Capture the cell that displays the provided text and extract its [x, y] central coordinate. 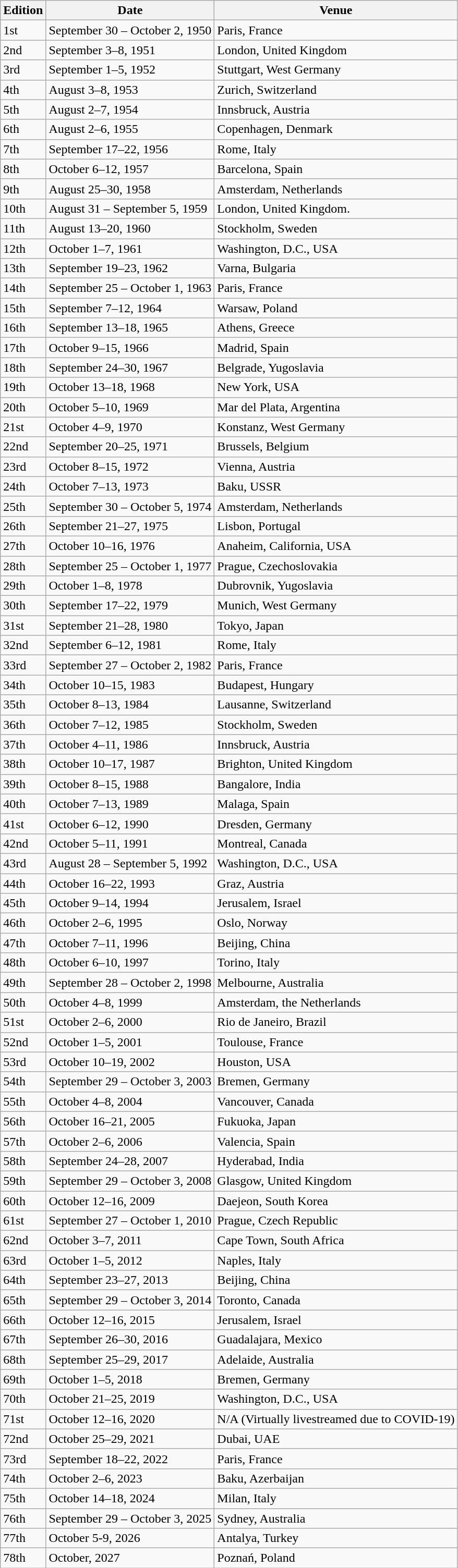
77th [23, 1538]
65th [23, 1300]
October 9–14, 1994 [130, 903]
August 13–20, 1960 [130, 228]
Edition [23, 10]
August 28 – September 5, 1992 [130, 863]
October 5–10, 1969 [130, 407]
London, United Kingdom [336, 50]
10th [23, 209]
58th [23, 1161]
October 1–5, 2018 [130, 1379]
September 26–30, 2016 [130, 1340]
October 7–11, 1996 [130, 943]
13th [23, 268]
Date [130, 10]
15th [23, 308]
September 17–22, 1956 [130, 149]
Toulouse, France [336, 1042]
67th [23, 1340]
Naples, Italy [336, 1260]
62nd [23, 1241]
Dubrovnik, Yugoslavia [336, 586]
August 25–30, 1958 [130, 189]
London, United Kingdom. [336, 209]
Adelaide, Australia [336, 1359]
October 10–17, 1987 [130, 764]
Prague, Czech Republic [336, 1221]
2nd [23, 50]
48th [23, 963]
Brighton, United Kingdom [336, 764]
September 21–27, 1975 [130, 526]
September 1–5, 1952 [130, 70]
28th [23, 566]
October 1–7, 1961 [130, 249]
53rd [23, 1062]
36th [23, 725]
5th [23, 109]
October 5–11, 1991 [130, 843]
October 1–5, 2001 [130, 1042]
74th [23, 1478]
11th [23, 228]
October 12–16, 2009 [130, 1200]
October 14–18, 2024 [130, 1498]
Tokyo, Japan [336, 626]
26th [23, 526]
October 4–8, 2004 [130, 1101]
September 19–23, 1962 [130, 268]
October 1–8, 1978 [130, 586]
59th [23, 1181]
78th [23, 1558]
October 12–16, 2015 [130, 1320]
52nd [23, 1042]
Oslo, Norway [336, 923]
Daejeon, South Korea [336, 1200]
44th [23, 884]
September 3–8, 1951 [130, 50]
August 31 – September 5, 1959 [130, 209]
Graz, Austria [336, 884]
Antalya, Turkey [336, 1538]
25th [23, 506]
October 9–15, 1966 [130, 348]
Vienna, Austria [336, 467]
October 1–5, 2012 [130, 1260]
19th [23, 387]
October 7–13, 1989 [130, 804]
39th [23, 784]
16th [23, 328]
14th [23, 288]
August 2–6, 1955 [130, 129]
October 6–10, 1997 [130, 963]
Glasgow, United Kingdom [336, 1181]
October 4–9, 1970 [130, 427]
September 30 – October 2, 1950 [130, 30]
33rd [23, 665]
12th [23, 249]
Lisbon, Portugal [336, 526]
27th [23, 546]
September 29 – October 3, 2003 [130, 1082]
September 6–12, 1981 [130, 645]
September 17–22, 1979 [130, 606]
73rd [23, 1459]
57th [23, 1141]
Stuttgart, West Germany [336, 70]
Hyderabad, India [336, 1161]
20th [23, 407]
40th [23, 804]
October 4–11, 1986 [130, 744]
September 7–12, 1964 [130, 308]
66th [23, 1320]
Cape Town, South Africa [336, 1241]
Poznań, Poland [336, 1558]
October 16–21, 2005 [130, 1121]
35th [23, 705]
3rd [23, 70]
October 2–6, 2000 [130, 1022]
October 25–29, 2021 [130, 1439]
Madrid, Spain [336, 348]
17th [23, 348]
75th [23, 1498]
September 20–25, 1971 [130, 447]
70th [23, 1399]
Fukuoka, Japan [336, 1121]
49th [23, 983]
October 12–16, 2020 [130, 1419]
Belgrade, Yugoslavia [336, 367]
October 10–16, 1976 [130, 546]
October 6–12, 1957 [130, 169]
September 27 – October 2, 1982 [130, 665]
Toronto, Canada [336, 1300]
October 10–15, 1983 [130, 685]
Copenhagen, Denmark [336, 129]
31st [23, 626]
Rio de Janeiro, Brazil [336, 1022]
47th [23, 943]
21st [23, 427]
September 24–28, 2007 [130, 1161]
61st [23, 1221]
Dresden, Germany [336, 824]
Athens, Greece [336, 328]
Warsaw, Poland [336, 308]
N/A (Virtually livestreamed due to COVID-19) [336, 1419]
68th [23, 1359]
46th [23, 923]
72nd [23, 1439]
September 29 – October 3, 2014 [130, 1300]
6th [23, 129]
Guadalajara, Mexico [336, 1340]
September 29 – October 3, 2008 [130, 1181]
September 27 – October 1, 2010 [130, 1221]
Baku, Azerbaijan [336, 1478]
60th [23, 1200]
64th [23, 1280]
October 7–13, 1973 [130, 486]
7th [23, 149]
51st [23, 1022]
Anaheim, California, USA [336, 546]
October 8–13, 1984 [130, 705]
30th [23, 606]
42nd [23, 843]
29th [23, 586]
October 4–8, 1999 [130, 1002]
38th [23, 764]
Montreal, Canada [336, 843]
50th [23, 1002]
September 30 – October 5, 1974 [130, 506]
37th [23, 744]
October 6–12, 1990 [130, 824]
Zurich, Switzerland [336, 90]
69th [23, 1379]
September 25 – October 1, 1963 [130, 288]
23rd [23, 467]
Malaga, Spain [336, 804]
Munich, West Germany [336, 606]
34th [23, 685]
New York, USA [336, 387]
October 8–15, 1972 [130, 467]
October 13–18, 1968 [130, 387]
Varna, Bulgaria [336, 268]
October 2–6, 2006 [130, 1141]
Budapest, Hungary [336, 685]
September 18–22, 2022 [130, 1459]
Konstanz, West Germany [336, 427]
October 3–7, 2011 [130, 1241]
October 10–19, 2002 [130, 1062]
56th [23, 1121]
Sydney, Australia [336, 1518]
September 25–29, 2017 [130, 1359]
43rd [23, 863]
Prague, Czechoslovakia [336, 566]
76th [23, 1518]
63rd [23, 1260]
September 28 – October 2, 1998 [130, 983]
October 8–15, 1988 [130, 784]
55th [23, 1101]
22nd [23, 447]
32nd [23, 645]
1st [23, 30]
October 16–22, 1993 [130, 884]
9th [23, 189]
Bangalore, India [336, 784]
August 2–7, 1954 [130, 109]
Houston, USA [336, 1062]
Valencia, Spain [336, 1141]
October 21–25, 2019 [130, 1399]
Barcelona, Spain [336, 169]
September 25 – October 1, 1977 [130, 566]
71st [23, 1419]
October, 2027 [130, 1558]
Brussels, Belgium [336, 447]
Venue [336, 10]
August 3–8, 1953 [130, 90]
October 2–6, 1995 [130, 923]
8th [23, 169]
September 29 – October 3, 2025 [130, 1518]
Dubai, UAE [336, 1439]
September 21–28, 1980 [130, 626]
4th [23, 90]
September 13–18, 1965 [130, 328]
Lausanne, Switzerland [336, 705]
October 7–12, 1985 [130, 725]
18th [23, 367]
October 5-9, 2026 [130, 1538]
Mar del Plata, Argentina [336, 407]
54th [23, 1082]
Melbourne, Australia [336, 983]
Vancouver, Canada [336, 1101]
Baku, USSR [336, 486]
24th [23, 486]
September 23–27, 2013 [130, 1280]
41st [23, 824]
Torino, Italy [336, 963]
Milan, Italy [336, 1498]
Amsterdam, the Netherlands [336, 1002]
September 24–30, 1967 [130, 367]
45th [23, 903]
October 2–6, 2023 [130, 1478]
